Output the [X, Y] coordinate of the center of the cell containing the given text.  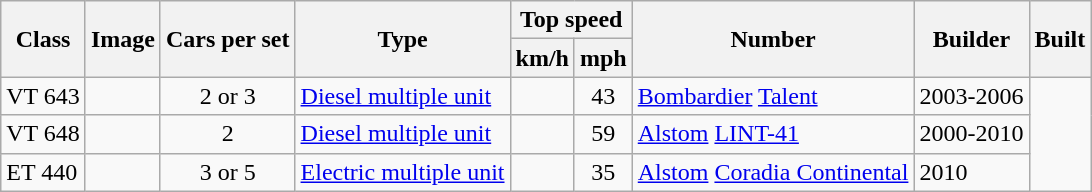
2010 [972, 172]
2000-2010 [972, 134]
VT 648 [44, 134]
Cars per set [228, 39]
Alstom LINT-41 [773, 134]
ET 440 [44, 172]
Builder [972, 39]
Alstom Coradia Continental [773, 172]
VT 643 [44, 96]
mph [603, 58]
35 [603, 172]
3 or 5 [228, 172]
km/h [542, 58]
2 or 3 [228, 96]
2 [228, 134]
Number [773, 39]
59 [603, 134]
Electric multiple unit [402, 172]
Image [122, 39]
Top speed [571, 20]
Bombardier Talent [773, 96]
Type [402, 39]
43 [603, 96]
Class [44, 39]
2003-2006 [972, 96]
Built [1060, 39]
